Extract the (x, y) coordinate from the center of the cell holding the provided text.  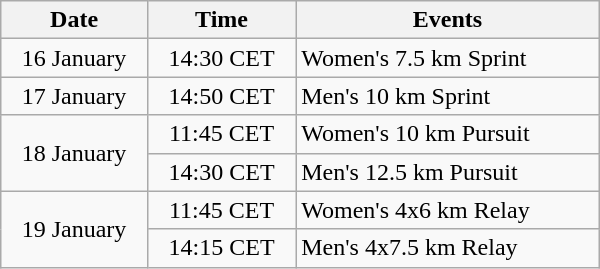
Events (448, 20)
Men's 4x7.5 km Relay (448, 248)
Time (221, 20)
17 January (74, 96)
19 January (74, 229)
Women's 7.5 km Sprint (448, 58)
14:15 CET (221, 248)
Men's 12.5 km Pursuit (448, 172)
16 January (74, 58)
Men's 10 km Sprint (448, 96)
Date (74, 20)
Women's 4x6 km Relay (448, 210)
18 January (74, 153)
Women's 10 km Pursuit (448, 134)
14:50 CET (221, 96)
